Provide the (X, Y) coordinate of the cell's center where the given text is located.  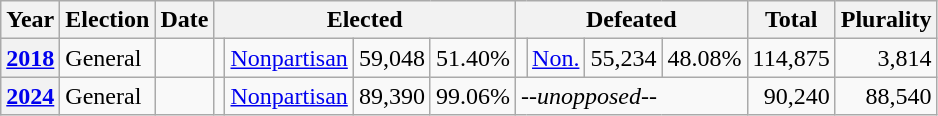
Plurality (886, 20)
51.40% (472, 58)
88,540 (886, 96)
Date (184, 20)
3,814 (886, 58)
Non. (556, 58)
59,048 (392, 58)
48.08% (704, 58)
2018 (30, 58)
114,875 (791, 58)
Year (30, 20)
90,240 (791, 96)
Defeated (631, 20)
89,390 (392, 96)
Total (791, 20)
Elected (365, 20)
2024 (30, 96)
Election (108, 20)
99.06% (472, 96)
55,234 (624, 58)
--unopposed-- (631, 96)
